Determine the (X, Y) coordinate at the center of the cell enclosing the given text.  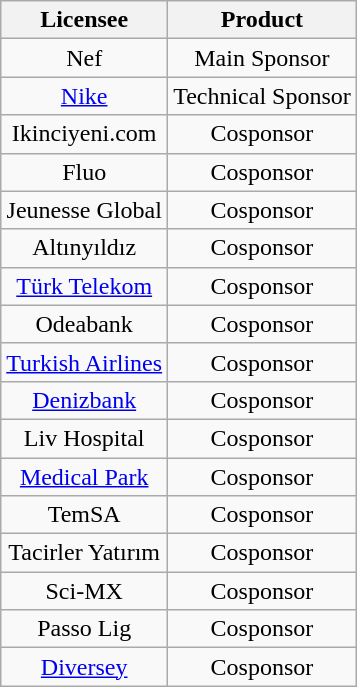
TemSA (84, 515)
Main Sponsor (262, 58)
Technical Sponsor (262, 96)
Türk Telekom (84, 286)
Sci-MX (84, 591)
Ikinciyeni.com (84, 134)
Nike (84, 96)
Passo Lig (84, 629)
Denizbank (84, 400)
Fluo (84, 172)
Liv Hospital (84, 438)
Licensee (84, 20)
Nef (84, 58)
Jeunesse Global (84, 210)
Diversey (84, 667)
Tacirler Yatırım (84, 553)
Turkish Airlines (84, 362)
Odeabank (84, 324)
Medical Park (84, 477)
Product (262, 20)
Altınyıldız (84, 248)
